Identify which cell holds the provided text, then report its [x, y] central coordinate. 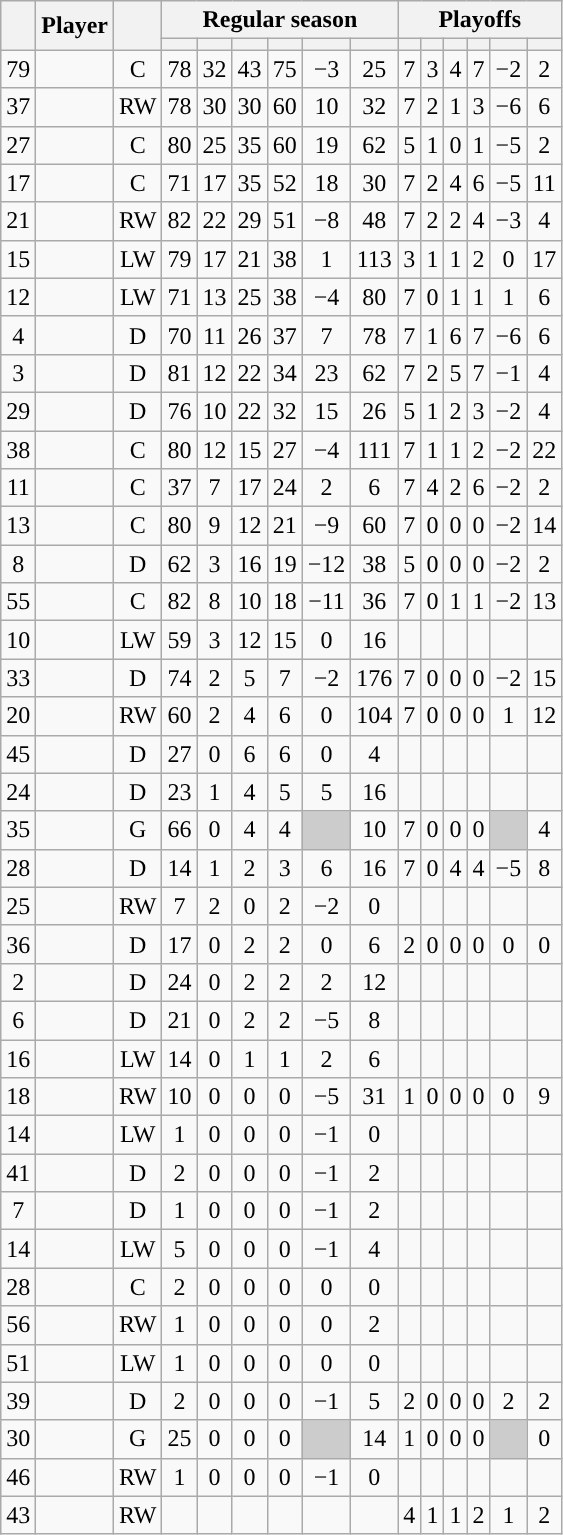
Playoffs [480, 20]
−12 [326, 564]
70 [180, 335]
59 [180, 640]
−11 [326, 602]
−8 [326, 221]
Regular season [280, 20]
52 [284, 183]
33 [18, 678]
55 [18, 602]
46 [18, 1477]
113 [374, 259]
76 [180, 411]
75 [284, 69]
45 [18, 754]
−9 [326, 526]
34 [284, 373]
Player [75, 26]
31 [374, 1097]
56 [18, 1325]
48 [374, 221]
74 [180, 678]
41 [18, 1173]
104 [374, 716]
39 [18, 1401]
81 [180, 373]
66 [180, 830]
20 [18, 716]
111 [374, 449]
176 [374, 678]
